Pinpoint the cell where the given text exists, returning its (X, Y) midpoint coordinate. 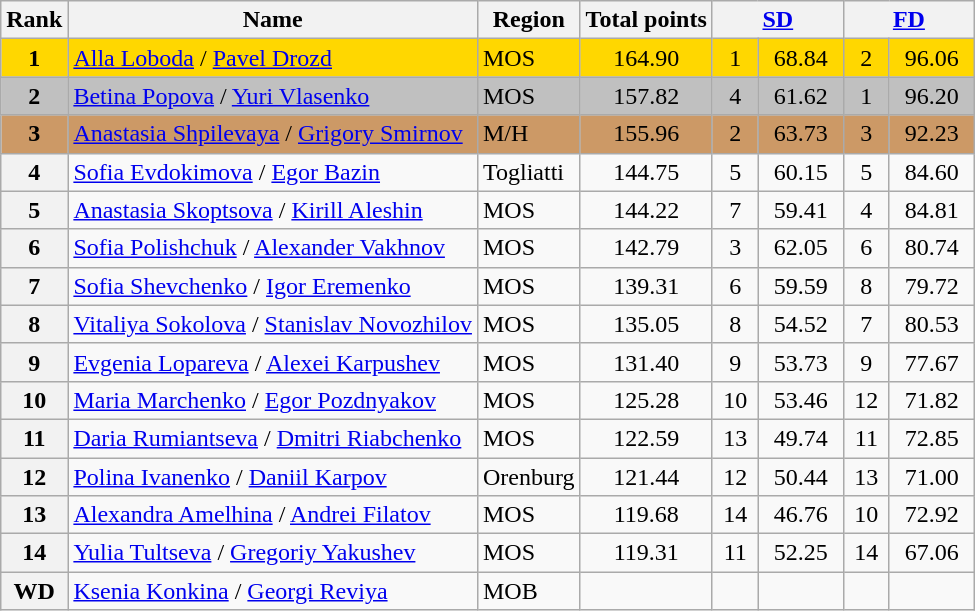
50.44 (800, 477)
M/H (528, 134)
54.52 (800, 324)
121.44 (646, 477)
155.96 (646, 134)
SD (778, 20)
125.28 (646, 400)
84.60 (932, 172)
80.53 (932, 324)
Total points (646, 20)
96.20 (932, 96)
96.06 (932, 58)
Daria Rumiantseva / Dmitri Riabchenko (273, 438)
157.82 (646, 96)
46.76 (800, 515)
53.73 (800, 362)
119.31 (646, 553)
MOB (528, 591)
Sofia Evdokimova / Egor Bazin (273, 172)
Anastasia Skoptsova / Kirill Aleshin (273, 210)
119.68 (646, 515)
59.41 (800, 210)
142.79 (646, 248)
Sofia Shevchenko / Igor Eremenko (273, 286)
Orenburg (528, 477)
Anastasia Shpilevaya / Grigory Smirnov (273, 134)
FD (908, 20)
71.00 (932, 477)
53.46 (800, 400)
144.75 (646, 172)
79.72 (932, 286)
Alla Loboda / Pavel Drozd (273, 58)
144.22 (646, 210)
131.40 (646, 362)
Alexandra Amelhina / Andrei Filatov (273, 515)
77.67 (932, 362)
Rank (34, 20)
Yulia Tultseva / Gregoriy Yakushev (273, 553)
72.85 (932, 438)
Polina Ivanenko / Daniil Karpov (273, 477)
Betina Popova / Yuri Vlasenko (273, 96)
Vitaliya Sokolova / Stanislav Novozhilov (273, 324)
61.62 (800, 96)
67.06 (932, 553)
Maria Marchenko / Egor Pozdnyakov (273, 400)
59.59 (800, 286)
62.05 (800, 248)
139.31 (646, 286)
49.74 (800, 438)
80.74 (932, 248)
63.73 (800, 134)
60.15 (800, 172)
Togliatti (528, 172)
Name (273, 20)
Evgenia Lopareva / Alexei Karpushev (273, 362)
135.05 (646, 324)
72.92 (932, 515)
71.82 (932, 400)
68.84 (800, 58)
92.23 (932, 134)
Ksenia Konkina / Georgi Reviya (273, 591)
122.59 (646, 438)
WD (34, 591)
Region (528, 20)
84.81 (932, 210)
164.90 (646, 58)
Sofia Polishchuk / Alexander Vakhnov (273, 248)
52.25 (800, 553)
